Return the [X, Y] coordinate for the center point of the cell that contains the specified text.  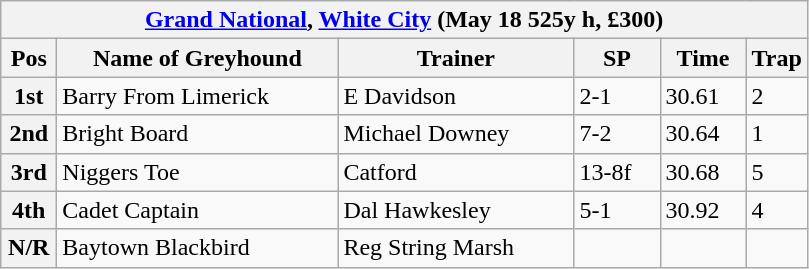
30.68 [703, 172]
1 [776, 134]
5 [776, 172]
Grand National, White City (May 18 525y h, £300) [404, 20]
30.61 [703, 96]
Dal Hawkesley [456, 210]
7-2 [617, 134]
N/R [29, 248]
30.92 [703, 210]
Trainer [456, 58]
Catford [456, 172]
13-8f [617, 172]
2 [776, 96]
Cadet Captain [198, 210]
Baytown Blackbird [198, 248]
3rd [29, 172]
Pos [29, 58]
Bright Board [198, 134]
2-1 [617, 96]
Michael Downey [456, 134]
Name of Greyhound [198, 58]
Niggers Toe [198, 172]
5-1 [617, 210]
30.64 [703, 134]
Reg String Marsh [456, 248]
2nd [29, 134]
Barry From Limerick [198, 96]
4 [776, 210]
4th [29, 210]
E Davidson [456, 96]
Time [703, 58]
SP [617, 58]
1st [29, 96]
Trap [776, 58]
